From the cell containing the given text, extract its center point as (x, y) coordinate. 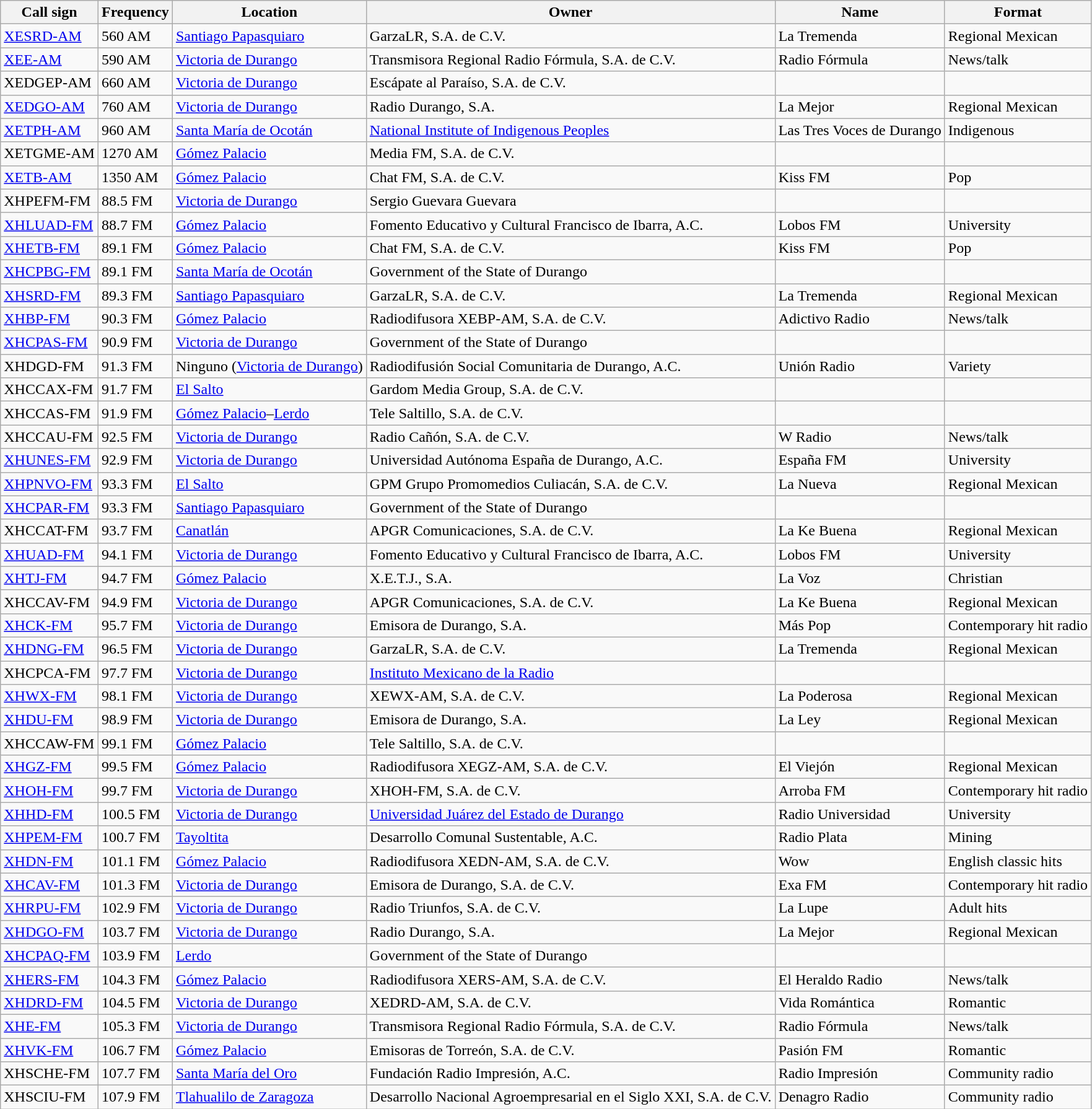
Vida Romántica (860, 1002)
1350 AM (135, 177)
95.7 FM (135, 625)
Universidad Juárez del Estado de Durango (570, 814)
Gardom Media Group, S.A. de C.V. (570, 390)
XHWX-FM (50, 696)
Desarrollo Nacional Agroempresarial en el Siglo XXI, S.A. de C.V. (570, 1097)
94.7 FM (135, 578)
XHDGD-FM (50, 366)
Radio Plata (860, 838)
97.7 FM (135, 672)
Radio Triunfos, S.A. de C.V. (570, 908)
96.5 FM (135, 649)
XHCPBG-FM (50, 271)
88.7 FM (135, 224)
98.9 FM (135, 720)
XETB-AM (50, 177)
760 AM (135, 107)
XHOH-FM (50, 791)
Las Tres Voces de Durango (860, 130)
Radiodifusión Social Comunitaria de Durango, A.C. (570, 366)
XHCK-FM (50, 625)
La Poderosa (860, 696)
560 AM (135, 36)
99.1 FM (135, 743)
Arroba FM (860, 791)
XHCPCA-FM (50, 672)
XHETB-FM (50, 248)
Pasión FM (860, 1050)
90.9 FM (135, 343)
Ninguno (Victoria de Durango) (269, 366)
XHCPAQ-FM (50, 955)
XESRD-AM (50, 36)
XHCPAR-FM (50, 507)
La Nueva (860, 484)
Location (269, 12)
La Voz (860, 578)
XETGME-AM (50, 154)
XHCCAV-FM (50, 602)
Owner (570, 12)
XHDGO-FM (50, 932)
90.3 FM (135, 319)
Wow (860, 861)
Denagro Radio (860, 1097)
Radiodifusora XEGZ-AM, S.A. de C.V. (570, 767)
XHBP-FM (50, 319)
Tayoltita (269, 838)
XEDGEP-AM (50, 83)
Call sign (50, 12)
91.7 FM (135, 390)
XHDRD-FM (50, 1002)
XHDNG-FM (50, 649)
103.9 FM (135, 955)
Name (860, 12)
Escápate al Paraíso, S.A. de C.V. (570, 83)
XHCPAS-FM (50, 343)
GPM Grupo Promomedios Culiacán, S.A. de C.V. (570, 484)
La Ley (860, 720)
XEE-AM (50, 59)
X.E.T.J., S.A. (570, 578)
XHHD-FM (50, 814)
XHCCAS-FM (50, 413)
104.5 FM (135, 1002)
English classic hits (1018, 861)
Radiodifusora XEDN-AM, S.A. de C.V. (570, 861)
103.7 FM (135, 932)
XHSCHE-FM (50, 1074)
105.3 FM (135, 1026)
94.9 FM (135, 602)
XHLUAD-FM (50, 224)
Tlahualilo de Zaragoza (269, 1097)
98.1 FM (135, 696)
91.9 FM (135, 413)
XHSRD-FM (50, 296)
107.7 FM (135, 1074)
El Heraldo Radio (860, 979)
Format (1018, 12)
La Lupe (860, 908)
101.3 FM (135, 885)
660 AM (135, 83)
XHUNES-FM (50, 460)
Universidad Autónoma España de Durango, A.C. (570, 460)
Santa María del Oro (269, 1074)
XHCCAX-FM (50, 390)
XHE-FM (50, 1026)
Adult hits (1018, 908)
Más Pop (860, 625)
Sergio Guevara Guevara (570, 201)
92.5 FM (135, 437)
100.5 FM (135, 814)
88.5 FM (135, 201)
Indigenous (1018, 130)
XETPH-AM (50, 130)
Exa FM (860, 885)
El Viejón (860, 767)
Instituto Mexicano de la Radio (570, 672)
99.5 FM (135, 767)
94.1 FM (135, 554)
Radiodifusora XEBP-AM, S.A. de C.V. (570, 319)
89.3 FM (135, 296)
590 AM (135, 59)
XHDN-FM (50, 861)
XEDGO-AM (50, 107)
Fundación Radio Impresión, A.C. (570, 1074)
Gómez Palacio–Lerdo (269, 413)
XHDU-FM (50, 720)
XHRPU-FM (50, 908)
XHCCAT-FM (50, 531)
93.7 FM (135, 531)
91.3 FM (135, 366)
Radiodifusora XERS-AM, S.A. de C.V. (570, 979)
XHCCAU-FM (50, 437)
92.9 FM (135, 460)
101.1 FM (135, 861)
XHERS-FM (50, 979)
Lerdo (269, 955)
XHCCAW-FM (50, 743)
107.9 FM (135, 1097)
Canatlán (269, 531)
99.7 FM (135, 791)
XHVK-FM (50, 1050)
National Institute of Indigenous Peoples (570, 130)
Media FM, S.A. de C.V. (570, 154)
1270 AM (135, 154)
Radio Universidad (860, 814)
España FM (860, 460)
Mining (1018, 838)
Variety (1018, 366)
106.7 FM (135, 1050)
XHGZ-FM (50, 767)
960 AM (135, 130)
Adictivo Radio (860, 319)
XEWX-AM, S.A. de C.V. (570, 696)
Frequency (135, 12)
100.7 FM (135, 838)
W Radio (860, 437)
Emisoras de Torreón, S.A. de C.V. (570, 1050)
Radio Cañón, S.A. de C.V. (570, 437)
XHTJ-FM (50, 578)
Emisora de Durango, S.A. de C.V. (570, 885)
Christian (1018, 578)
102.9 FM (135, 908)
XHPEM-FM (50, 838)
XHPNVO-FM (50, 484)
XHCAV-FM (50, 885)
XHSCIU-FM (50, 1097)
XHUAD-FM (50, 554)
XHOH-FM, S.A. de C.V. (570, 791)
Radio Impresión (860, 1074)
Desarrollo Comunal Sustentable, A.C. (570, 838)
XEDRD-AM, S.A. de C.V. (570, 1002)
Unión Radio (860, 366)
XHPEFM-FM (50, 201)
104.3 FM (135, 979)
